Determine the [X, Y] coordinate at the center of the cell enclosing the given text.  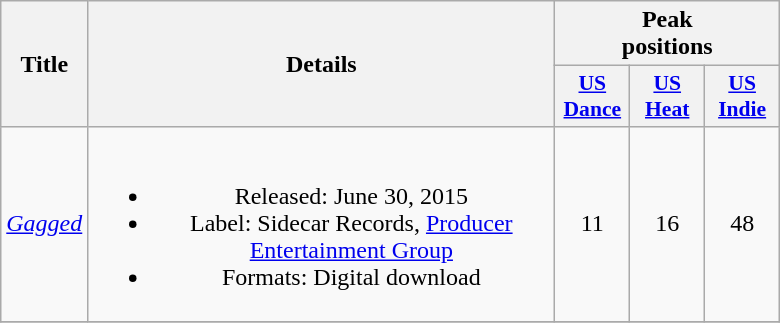
Details [322, 64]
16 [668, 224]
USIndie [742, 96]
Peakpositions [668, 34]
USHeat [668, 96]
USDance [592, 96]
48 [742, 224]
Title [44, 64]
Gagged [44, 224]
11 [592, 224]
Released: June 30, 2015Label: Sidecar Records, Producer Entertainment GroupFormats: Digital download [322, 224]
